Identify which cell holds the provided text, then report its [x, y] central coordinate. 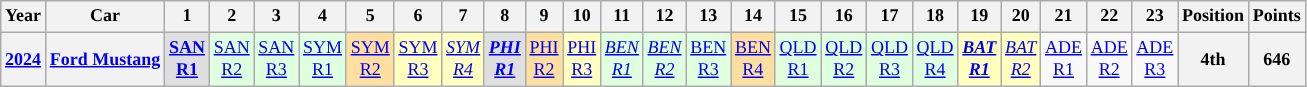
14 [754, 16]
QLDR1 [798, 59]
1 [188, 16]
SYMR1 [323, 59]
Car [104, 16]
Points [1276, 16]
BATR2 [1021, 59]
16 [844, 16]
QLDR2 [844, 59]
ADER3 [1155, 59]
SYMR4 [464, 59]
BENR1 [622, 59]
23 [1155, 16]
BENR2 [664, 59]
21 [1064, 16]
20 [1021, 16]
7 [464, 16]
9 [544, 16]
17 [890, 16]
6 [418, 16]
4 [323, 16]
SANR1 [188, 59]
Ford Mustang [104, 59]
4th [1214, 59]
11 [622, 16]
3 [276, 16]
15 [798, 16]
QLDR4 [935, 59]
BENR3 [708, 59]
12 [664, 16]
Year [24, 16]
ADER2 [1109, 59]
QLDR3 [890, 59]
SYMR2 [370, 59]
13 [708, 16]
5 [370, 16]
2 [232, 16]
SYMR3 [418, 59]
22 [1109, 16]
PHIR3 [582, 59]
BENR4 [754, 59]
10 [582, 16]
PHIR2 [544, 59]
SANR2 [232, 59]
ADER1 [1064, 59]
646 [1276, 59]
Position [1214, 16]
SANR3 [276, 59]
PHIR1 [504, 59]
2024 [24, 59]
BATR1 [980, 59]
8 [504, 16]
18 [935, 16]
19 [980, 16]
